Return the (x, y) coordinate for the center point of the cell that contains the specified text.  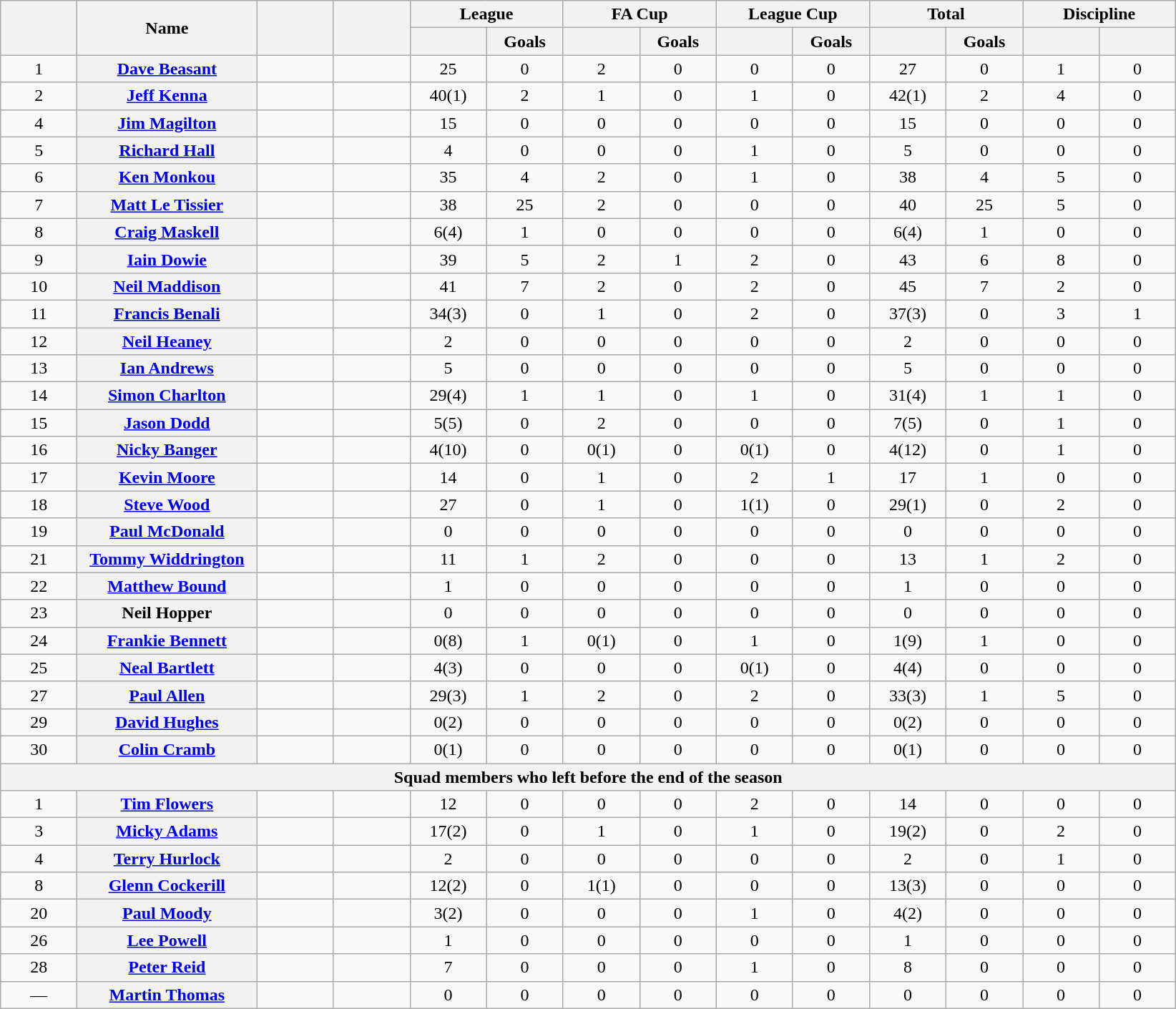
19 (39, 532)
29(4) (448, 396)
43 (907, 259)
Steve Wood (167, 504)
Tommy Widdrington (167, 559)
Colin Cramb (167, 749)
13(3) (907, 886)
41 (448, 286)
23 (39, 613)
Jason Dodd (167, 423)
Kevin Moore (167, 477)
30 (39, 749)
17(2) (448, 832)
Matthew Bound (167, 586)
Jim Magilton (167, 123)
David Hughes (167, 722)
1(9) (907, 640)
Micky Adams (167, 832)
18 (39, 504)
39 (448, 259)
Simon Charlton (167, 396)
26 (39, 940)
Jeff Kenna (167, 96)
Squad members who left before the end of the season (588, 776)
Neal Bartlett (167, 668)
Matt Le Tissier (167, 205)
Francis Benali (167, 313)
Richard Hall (167, 150)
40(1) (448, 96)
— (39, 995)
Nicky Banger (167, 450)
16 (39, 450)
22 (39, 586)
Frankie Bennett (167, 640)
9 (39, 259)
Paul Allen (167, 695)
4(2) (907, 913)
40 (907, 205)
12(2) (448, 886)
Dave Beasant (167, 69)
Paul McDonald (167, 532)
Terry Hurlock (167, 859)
Discipline (1099, 14)
3(2) (448, 913)
Name (167, 28)
Total (946, 14)
Glenn Cockerill (167, 886)
4(12) (907, 450)
29(1) (907, 504)
19(2) (907, 832)
21 (39, 559)
45 (907, 286)
5(5) (448, 423)
Neil Heaney (167, 341)
37(3) (907, 313)
Lee Powell (167, 940)
Ian Andrews (167, 369)
29 (39, 722)
33(3) (907, 695)
Ken Monkou (167, 177)
42(1) (907, 96)
4(10) (448, 450)
Peter Reid (167, 967)
28 (39, 967)
Paul Moody (167, 913)
20 (39, 913)
4(3) (448, 668)
34(3) (448, 313)
0(8) (448, 640)
Iain Dowie (167, 259)
4(4) (907, 668)
League (486, 14)
Neil Maddison (167, 286)
FA Cup (640, 14)
League Cup (793, 14)
Tim Flowers (167, 804)
35 (448, 177)
29(3) (448, 695)
24 (39, 640)
Craig Maskell (167, 232)
31(4) (907, 396)
10 (39, 286)
Neil Hopper (167, 613)
Martin Thomas (167, 995)
7(5) (907, 423)
